Return the [x, y] coordinate for the center point of the cell that contains the specified text.  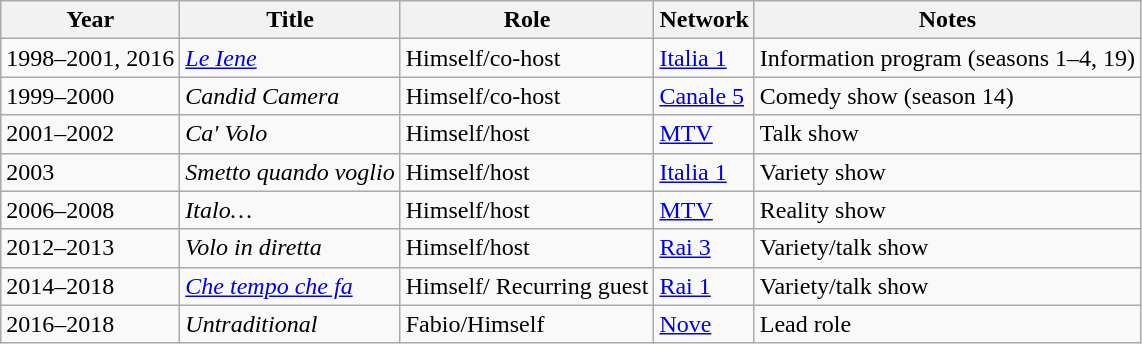
Nove [704, 324]
2014–2018 [90, 286]
Candid Camera [290, 96]
Fabio/Himself [527, 324]
1999–2000 [90, 96]
1998–2001, 2016 [90, 58]
Rai 1 [704, 286]
Italo… [290, 210]
Role [527, 20]
2003 [90, 172]
Title [290, 20]
Lead role [947, 324]
Smetto quando voglio [290, 172]
Information program (seasons 1–4, 19) [947, 58]
Notes [947, 20]
Volo in diretta [290, 248]
Talk show [947, 134]
2006–2008 [90, 210]
2016–2018 [90, 324]
2001–2002 [90, 134]
Himself/ Recurring guest [527, 286]
Year [90, 20]
Canale 5 [704, 96]
Network [704, 20]
Che tempo che fa [290, 286]
Reality show [947, 210]
Ca' Volo [290, 134]
Variety show [947, 172]
Rai 3 [704, 248]
Le Iene [290, 58]
Comedy show (season 14) [947, 96]
2012–2013 [90, 248]
Untraditional [290, 324]
